Identify which cell holds the provided text, then report its [X, Y] central coordinate. 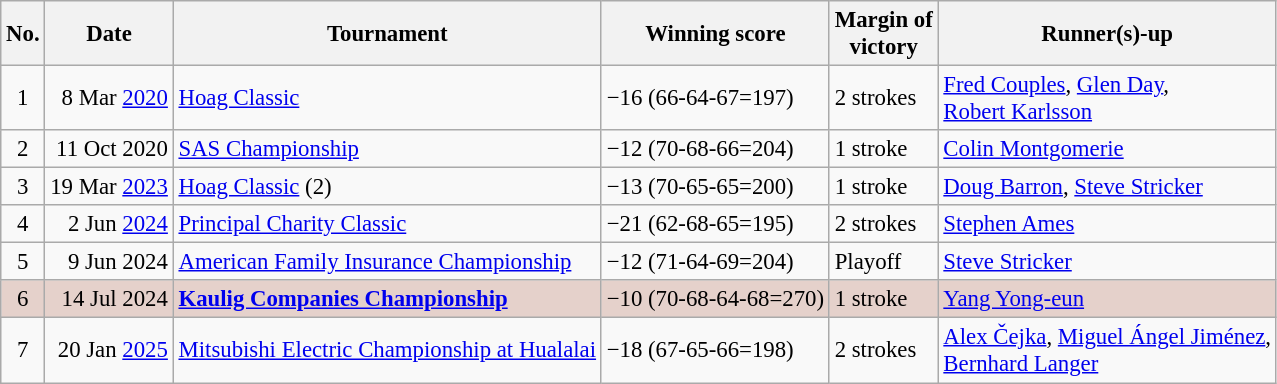
Runner(s)-up [1107, 34]
Colin Montgomerie [1107, 149]
−12 (70-68-66=204) [715, 149]
11 Oct 2020 [109, 149]
Margin ofvictory [884, 34]
Winning score [715, 34]
SAS Championship [387, 149]
Playoff [884, 262]
Principal Charity Classic [387, 224]
1 [23, 98]
Date [109, 34]
7 [23, 350]
9 Jun 2024 [109, 262]
Doug Barron, Steve Stricker [1107, 187]
American Family Insurance Championship [387, 262]
−10 (70-68-64-68=270) [715, 299]
−18 (67-65-66=198) [715, 350]
−13 (70-65-65=200) [715, 187]
20 Jan 2025 [109, 350]
Alex Čejka, Miguel Ángel Jiménez, Bernhard Langer [1107, 350]
Hoag Classic (2) [387, 187]
−16 (66-64-67=197) [715, 98]
19 Mar 2023 [109, 187]
6 [23, 299]
Stephen Ames [1107, 224]
Fred Couples, Glen Day, Robert Karlsson [1107, 98]
Steve Stricker [1107, 262]
8 Mar 2020 [109, 98]
Hoag Classic [387, 98]
Tournament [387, 34]
Mitsubishi Electric Championship at Hualalai [387, 350]
14 Jul 2024 [109, 299]
2 [23, 149]
Yang Yong-eun [1107, 299]
−21 (62-68-65=195) [715, 224]
−12 (71-64-69=204) [715, 262]
2 Jun 2024 [109, 224]
No. [23, 34]
5 [23, 262]
Kaulig Companies Championship [387, 299]
3 [23, 187]
4 [23, 224]
